Scan for the cell matching the given text and deliver its [X, Y] coordinate at center. 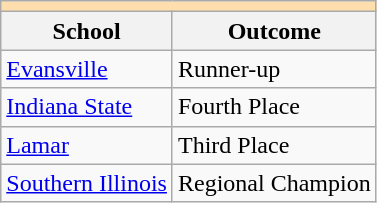
Outcome [274, 31]
School [87, 31]
Fourth Place [274, 107]
Evansville [87, 69]
Southern Illinois [87, 183]
Lamar [87, 145]
Indiana State [87, 107]
Third Place [274, 145]
Regional Champion [274, 183]
Runner-up [274, 69]
